Provide the [X, Y] coordinate of the cell's center where the given text is located.  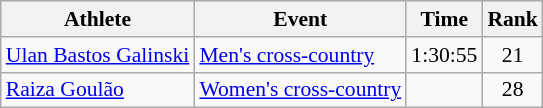
Ulan Bastos Galinski [98, 55]
1:30:55 [444, 55]
Rank [512, 19]
Women's cross-country [300, 90]
Men's cross-country [300, 55]
Athlete [98, 19]
28 [512, 90]
21 [512, 55]
Time [444, 19]
Event [300, 19]
Raiza Goulão [98, 90]
